Capture the cell that displays the provided text and extract its (X, Y) central coordinate. 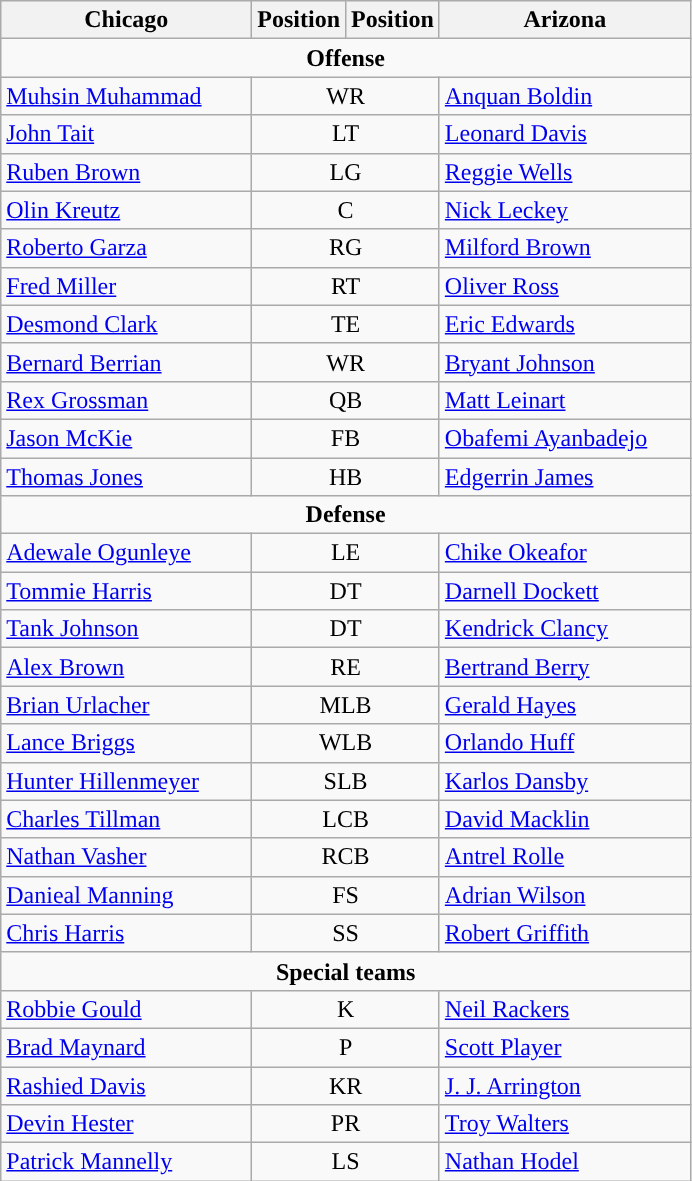
Oliver Ross (564, 286)
Arizona (564, 20)
David Macklin (564, 819)
Adewale Ogunleye (126, 553)
FB (346, 438)
Rex Grossman (126, 400)
LG (346, 172)
Nick Leckey (564, 210)
LT (346, 134)
Robbie Gould (126, 1009)
Rashied Davis (126, 1085)
QB (346, 400)
RCB (346, 857)
Danieal Manning (126, 895)
MLB (346, 705)
Muhsin Muhammad (126, 96)
Desmond Clark (126, 324)
Devin Hester (126, 1124)
Chicago (126, 20)
Eric Edwards (564, 324)
HB (346, 477)
LE (346, 553)
Nathan Hodel (564, 1162)
Milford Brown (564, 248)
Anquan Boldin (564, 96)
Reggie Wells (564, 172)
Edgerrin James (564, 477)
Lance Briggs (126, 743)
RT (346, 286)
FS (346, 895)
Brian Urlacher (126, 705)
Obafemi Ayanbadejo (564, 438)
Bertrand Berry (564, 667)
Nathan Vasher (126, 857)
Thomas Jones (126, 477)
SS (346, 933)
Chris Harris (126, 933)
Charles Tillman (126, 819)
Roberto Garza (126, 248)
Ruben Brown (126, 172)
Jason McKie (126, 438)
Adrian Wilson (564, 895)
Special teams (346, 971)
SLB (346, 781)
Olin Kreutz (126, 210)
Robert Griffith (564, 933)
Offense (346, 58)
Patrick Mannelly (126, 1162)
Kendrick Clancy (564, 629)
Orlando Huff (564, 743)
RE (346, 667)
Tank Johnson (126, 629)
Tommie Harris (126, 591)
Scott Player (564, 1047)
Darnell Dockett (564, 591)
Matt Leinart (564, 400)
PR (346, 1124)
WLB (346, 743)
RG (346, 248)
Karlos Dansby (564, 781)
John Tait (126, 134)
Troy Walters (564, 1124)
Antrel Rolle (564, 857)
Bernard Berrian (126, 362)
Gerald Hayes (564, 705)
Brad Maynard (126, 1047)
Neil Rackers (564, 1009)
P (346, 1047)
Hunter Hillenmeyer (126, 781)
KR (346, 1085)
Chike Okeafor (564, 553)
TE (346, 324)
J. J. Arrington (564, 1085)
Bryant Johnson (564, 362)
Alex Brown (126, 667)
C (346, 210)
K (346, 1009)
LCB (346, 819)
LS (346, 1162)
Leonard Davis (564, 134)
Fred Miller (126, 286)
Defense (346, 515)
